Locate the cell with the specified text and output its (X, Y) center coordinate. 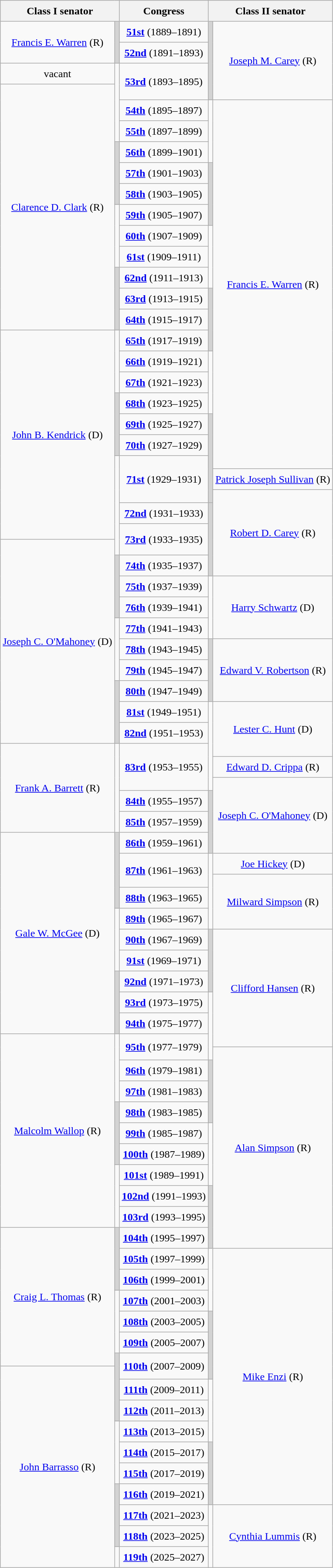
96th (1979–1981) (164, 1070)
Robert D. Carey (R) (273, 533)
104th (1995–1997) (164, 1238)
Class II senator (270, 11)
Mike Enzi (R) (273, 1377)
118th (2023–2025) (164, 1536)
102nd (1991–1993) (164, 1196)
Alan Simpson (R) (273, 1148)
Congress (164, 11)
80th (1947–1949) (164, 691)
Clarence D. Clark (R) (58, 207)
64th (1915–1917) (164, 320)
70th (1927–1929) (164, 445)
84th (1955–1957) (164, 801)
Frank A. Barrett (R) (58, 788)
Harry Schwartz (D) (273, 607)
94th (1975–1977) (164, 1023)
119th (2025–2027) (164, 1557)
Gale W. McGee (D) (58, 933)
115th (2017–2019) (164, 1473)
66th (1919–1921) (164, 361)
60th (1907–1909) (164, 236)
71st (1929–1931) (164, 479)
Malcolm Wallop (R) (58, 1131)
Craig L. Thomas (R) (58, 1297)
51st (1889–1891) (164, 32)
78th (1943–1945) (164, 649)
54th (1895–1897) (164, 110)
86th (1959–1961) (164, 843)
114th (2015–2017) (164, 1452)
59th (1905–1907) (164, 215)
99th (1985–1987) (164, 1133)
111th (2009–2011) (164, 1390)
Patrick Joseph Sullivan (R) (273, 479)
83rd (1953–1955) (164, 767)
Joseph M. Carey (R) (273, 61)
Edward D. Crippa (R) (273, 767)
91st (1969–1971) (164, 961)
62nd (1911–1913) (164, 278)
89th (1965–1967) (164, 919)
109th (2005–2007) (164, 1343)
Clifford Hansen (R) (273, 988)
75th (1937–1939) (164, 586)
53rd (1893–1895) (164, 82)
Cynthia Lummis (R) (273, 1536)
90th (1967–1969) (164, 940)
112th (2011–2013) (164, 1411)
106th (1999–2001) (164, 1280)
vacant (58, 74)
76th (1939–1941) (164, 607)
Milward Simpson (R) (273, 902)
116th (2019–2021) (164, 1494)
95th (1977–1979) (164, 1047)
69th (1925–1927) (164, 424)
63rd (1913–1915) (164, 299)
74th (1935–1937) (164, 566)
John Barrasso (R) (58, 1467)
81st (1949–1951) (164, 712)
107th (2001–2003) (164, 1301)
Class I senator (60, 11)
101st (1989–1991) (164, 1175)
Lester C. Hunt (D) (273, 729)
100th (1987–1989) (164, 1154)
Edward V. Robertson (R) (273, 670)
110th (2007–2009) (164, 1366)
88th (1963–1965) (164, 898)
82nd (1951–1953) (164, 733)
108th (2003–2005) (164, 1322)
103rd (1993–1995) (164, 1217)
87th (1961–1963) (164, 870)
57th (1901–1903) (164, 173)
97th (1981–1983) (164, 1091)
105th (1997–1999) (164, 1259)
117th (2021–2023) (164, 1515)
98th (1983–1985) (164, 1112)
Joe Hickey (D) (273, 864)
79th (1945–1947) (164, 670)
92nd (1971–1973) (164, 982)
67th (1921–1923) (164, 382)
56th (1899–1901) (164, 152)
61st (1909–1911) (164, 257)
93rd (1973–1975) (164, 1002)
113th (2013–2015) (164, 1432)
72nd (1931–1933) (164, 513)
73rd (1933–1935) (164, 539)
John B. Kendrick (D) (58, 435)
85th (1957–1959) (164, 822)
52nd (1891–1893) (164, 53)
77th (1941–1943) (164, 628)
55th (1897–1899) (164, 131)
65th (1917–1919) (164, 341)
68th (1923–1925) (164, 403)
58th (1903–1905) (164, 194)
